Scan for the cell matching the given text and deliver its [X, Y] coordinate at center. 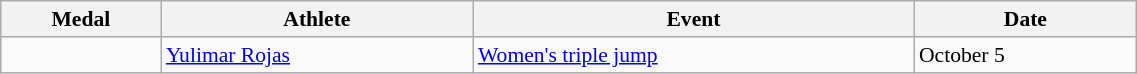
Event [694, 19]
Medal [81, 19]
Athlete [317, 19]
Date [1026, 19]
Yulimar Rojas [317, 55]
Women's triple jump [694, 55]
October 5 [1026, 55]
